Detect which cell encompasses the target text, then output its [X, Y] center coordinate. 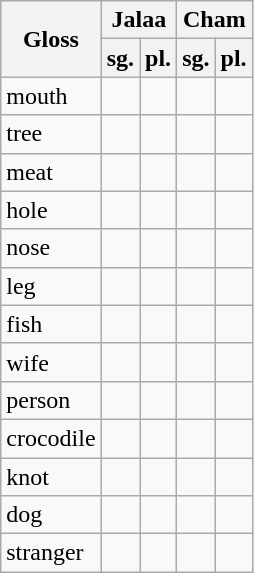
person [51, 400]
meat [51, 172]
tree [51, 134]
hole [51, 210]
Gloss [51, 39]
stranger [51, 553]
Cham [214, 20]
leg [51, 286]
crocodile [51, 438]
knot [51, 477]
wife [51, 362]
nose [51, 248]
dog [51, 515]
fish [51, 324]
Jalaa [138, 20]
mouth [51, 96]
